Capture the cell that displays the provided text and extract its (X, Y) central coordinate. 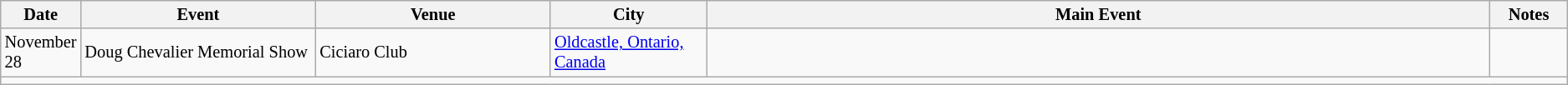
Date (41, 14)
City (629, 14)
Venue (433, 14)
Main Event (1098, 14)
Doug Chevalier Memorial Show (197, 52)
Notes (1529, 14)
Ciciaro Club (433, 52)
Oldcastle, Ontario, Canada (629, 52)
Event (197, 14)
November 28 (41, 52)
